Extract the [X, Y] coordinate from the center of the cell holding the provided text.  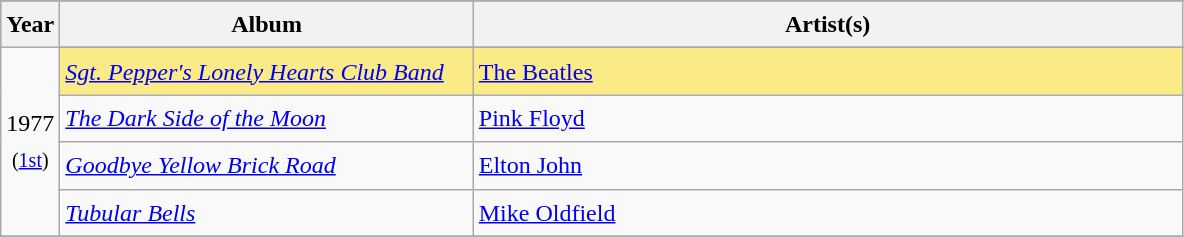
Goodbye Yellow Brick Road [266, 166]
Artist(s) [828, 24]
Album [266, 24]
Sgt. Pepper's Lonely Hearts Club Band [266, 72]
Tubular Bells [266, 212]
Year [30, 24]
Elton John [828, 166]
The Beatles [828, 72]
Pink Floyd [828, 118]
The Dark Side of the Moon [266, 118]
Mike Oldfield [828, 212]
1977 (1st) [30, 142]
